Return the (X, Y) coordinate for the center point of the cell that contains the specified text.  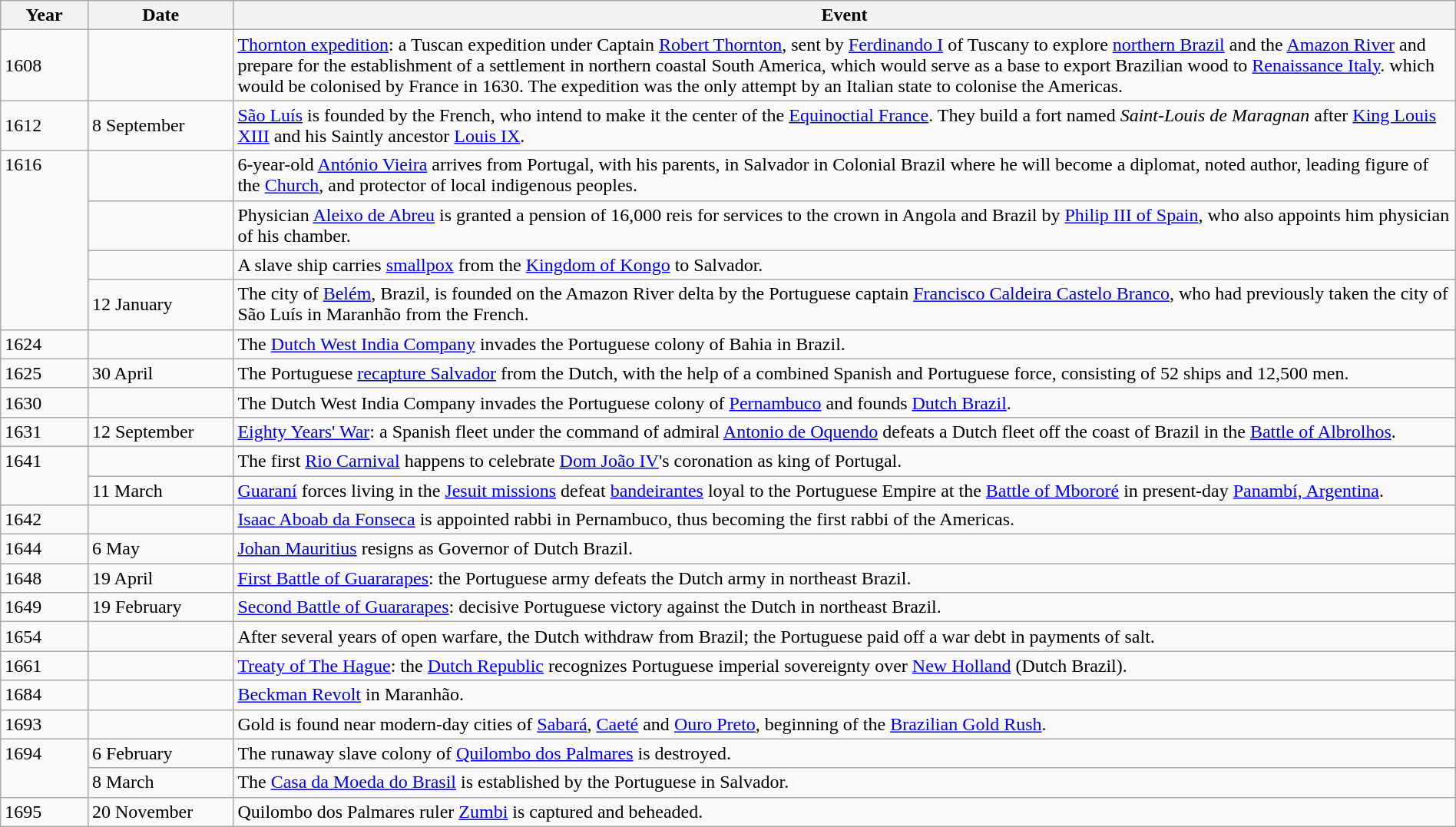
1630 (45, 402)
19 February (160, 607)
20 November (160, 812)
6 February (160, 753)
1649 (45, 607)
30 April (160, 373)
12 September (160, 432)
The runaway slave colony of Quilombo dos Palmares is destroyed. (845, 753)
Isaac Aboab da Fonseca is appointed rabbi in Pernambuco, thus becoming the first rabbi of the Americas. (845, 520)
8 March (160, 782)
The Dutch West India Company invades the Portuguese colony of Pernambuco and founds Dutch Brazil. (845, 402)
6 May (160, 549)
1612 (45, 126)
1625 (45, 373)
Date (160, 15)
1654 (45, 637)
The Portuguese recapture Salvador from the Dutch, with the help of a combined Spanish and Portuguese force, consisting of 52 ships and 12,500 men. (845, 373)
After several years of open warfare, the Dutch withdraw from Brazil; the Portuguese paid off a war debt in payments of salt. (845, 637)
1624 (45, 344)
1641 (45, 475)
The Dutch West India Company invades the Portuguese colony of Bahia in Brazil. (845, 344)
Second Battle of Guararapes: decisive Portuguese victory against the Dutch in northeast Brazil. (845, 607)
8 September (160, 126)
19 April (160, 578)
The first Rio Carnival happens to celebrate Dom João IV's coronation as king of Portugal. (845, 461)
1642 (45, 520)
1648 (45, 578)
1616 (45, 240)
Treaty of The Hague: the Dutch Republic recognizes Portuguese imperial sovereignty over New Holland (Dutch Brazil). (845, 666)
Quilombo dos Palmares ruler Zumbi is captured and beheaded. (845, 812)
1694 (45, 768)
A slave ship carries smallpox from the Kingdom of Kongo to Salvador. (845, 265)
First Battle of Guararapes: the Portuguese army defeats the Dutch army in northeast Brazil. (845, 578)
The Casa da Moeda do Brasil is established by the Portuguese in Salvador. (845, 782)
1661 (45, 666)
12 January (160, 304)
Beckman Revolt in Maranhão. (845, 695)
11 March (160, 491)
1693 (45, 724)
Event (845, 15)
1631 (45, 432)
1644 (45, 549)
Gold is found near modern-day cities of Sabará, Caeté and Ouro Preto, beginning of the Brazilian Gold Rush. (845, 724)
1608 (45, 65)
Johan Mauritius resigns as Governor of Dutch Brazil. (845, 549)
1684 (45, 695)
1695 (45, 812)
Year (45, 15)
